Pinpoint the cell where the given text exists, returning its (x, y) midpoint coordinate. 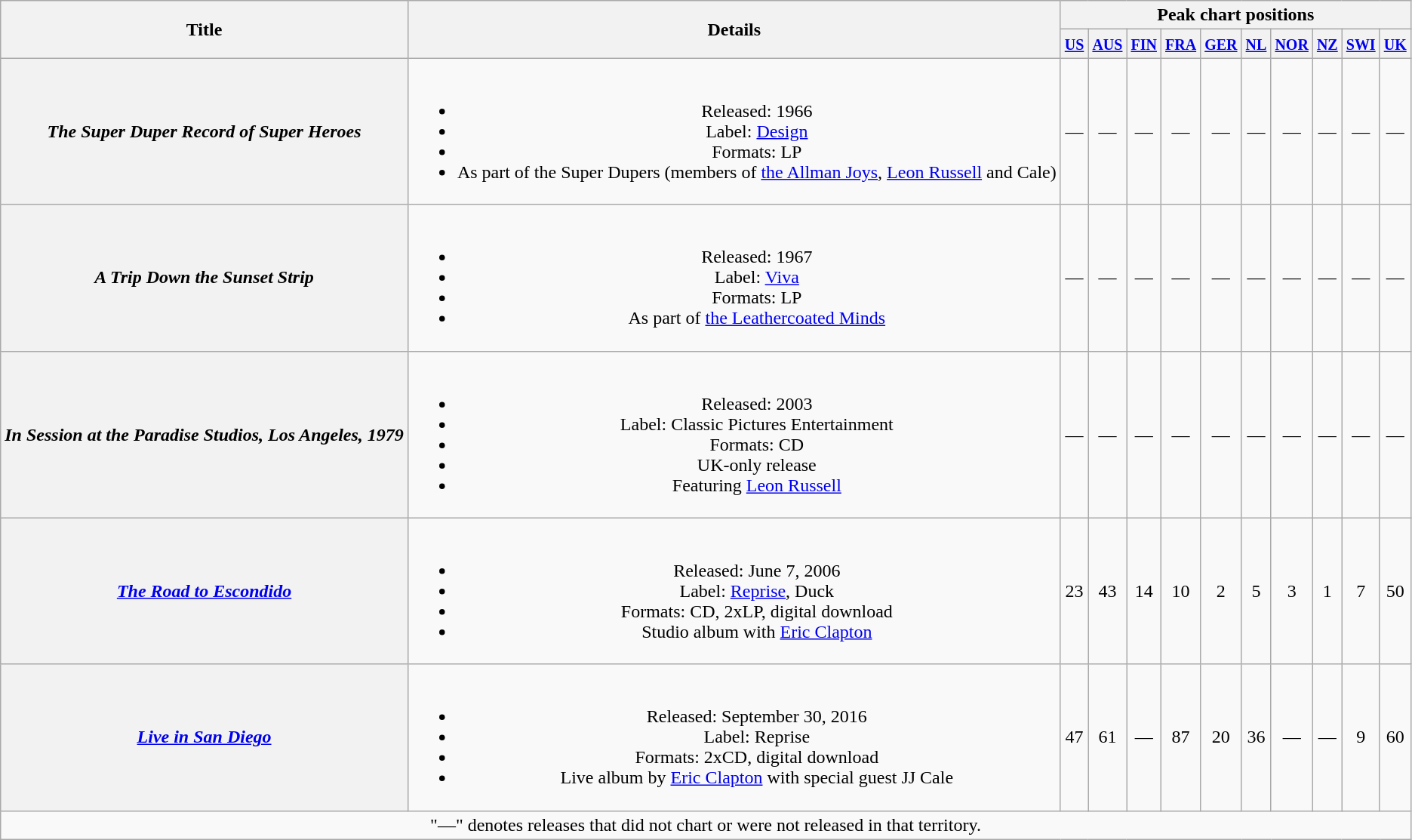
Released: 1966Label: DesignFormats: LPAs part of the Super Dupers (members of the Allman Joys, Leon Russell and Cale) (734, 131)
Released: September 30, 2016Label: RepriseFormats: 2xCD, digital downloadLive album by Eric Clapton with special guest JJ Cale (734, 737)
50 (1395, 591)
60 (1395, 737)
87 (1180, 737)
7 (1361, 591)
FIN (1144, 44)
NOR (1292, 44)
GER (1221, 44)
14 (1144, 591)
AUS (1108, 44)
The Super Duper Record of Super Heroes (205, 131)
In Session at the Paradise Studios, Los Angeles, 1979 (205, 435)
Released: 1967Label: VivaFormats: LPAs part of the Leathercoated Minds (734, 278)
23 (1075, 591)
5 (1256, 591)
Released: June 7, 2006Label: Reprise, DuckFormats: CD, 2xLP, digital downloadStudio album with Eric Clapton (734, 591)
FRA (1180, 44)
47 (1075, 737)
NZ (1327, 44)
Peak chart positions (1235, 15)
10 (1180, 591)
A Trip Down the Sunset Strip (205, 278)
UK (1395, 44)
43 (1108, 591)
US (1075, 44)
2 (1221, 591)
NL (1256, 44)
36 (1256, 737)
Details (734, 29)
3 (1292, 591)
The Road to Escondido (205, 591)
SWI (1361, 44)
20 (1221, 737)
Live in San Diego (205, 737)
1 (1327, 591)
Title (205, 29)
"—" denotes releases that did not chart or were not released in that territory. (706, 825)
9 (1361, 737)
Released: 2003Label: Classic Pictures EntertainmentFormats: CDUK-only releaseFeaturing Leon Russell (734, 435)
61 (1108, 737)
